Return the (x, y) coordinate for the center point of the cell that contains the specified text.  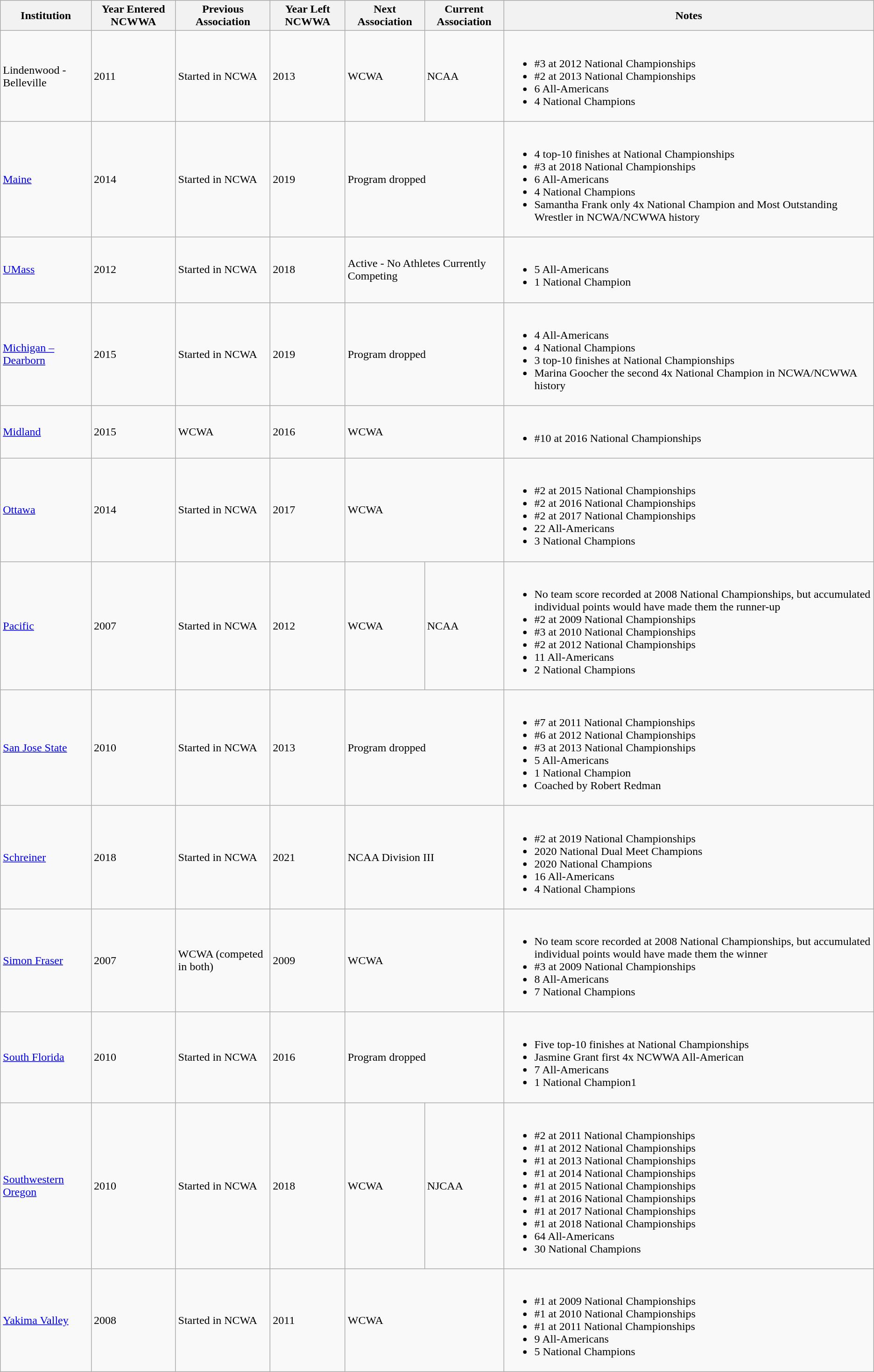
Five top-10 finishes at National ChampionshipsJasmine Grant first 4x NCWWA All-American7 All-Americans1 National Champion1 (689, 1057)
NJCAA (464, 1185)
#3 at 2012 National Championships#2 at 2013 National Championships6 All-Americans4 National Champions (689, 76)
CurrentAssociation (464, 16)
2009 (308, 960)
PreviousAssociation (223, 16)
Year Entered NCWWA (134, 16)
#1 at 2009 National Championships#1 at 2010 National Championships#1 at 2011 National Championships9 All-Americans5 National Champions (689, 1321)
Michigan – Dearborn (46, 354)
NCAA Division III (424, 857)
2017 (308, 510)
Notes (689, 16)
Maine (46, 179)
Simon Fraser (46, 960)
South Florida (46, 1057)
Southwestern Oregon (46, 1185)
2021 (308, 857)
Midland (46, 432)
WCWA (competed in both) (223, 960)
Pacific (46, 625)
UMass (46, 270)
NextAssociation (385, 16)
San Jose State (46, 748)
#2 at 2019 National Championships2020 National Dual Meet Champions2020 National Champions16 All-Americans4 National Champions (689, 857)
Lindenwood - Belleville (46, 76)
Ottawa (46, 510)
#10 at 2016 National Championships (689, 432)
#2 at 2015 National Championships#2 at 2016 National Championships#2 at 2017 National Championships22 All-Americans3 National Champions (689, 510)
Schreiner (46, 857)
Yakima Valley (46, 1321)
5 All-Americans1 National Champion (689, 270)
Active - No Athletes Currently Competing (424, 270)
4 All-Americans4 National Champions3 top-10 finishes at National ChampionshipsMarina Goocher the second 4x National Champion in NCWA/NCWWA history (689, 354)
2008 (134, 1321)
Year Left NCWWA (308, 16)
Institution (46, 16)
